Detect which cell encompasses the target text, then output its [x, y] center coordinate. 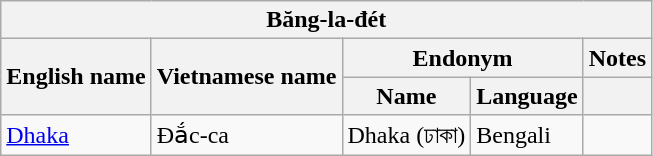
Dhaka (ঢাকা) [406, 135]
Băng-la-đét [326, 20]
English name [76, 77]
Endonym [462, 58]
Language [527, 96]
Bengali [527, 135]
Dhaka [76, 135]
Name [406, 96]
Đắc-ca [246, 135]
Vietnamese name [246, 77]
Notes [617, 58]
